Detect which cell encompasses the target text, then output its (X, Y) center coordinate. 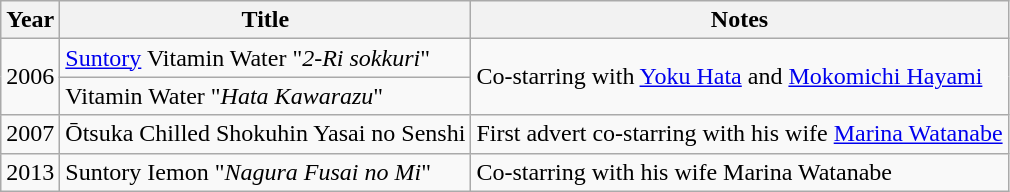
Co-starring with his wife Marina Watanabe (740, 172)
Vitamin Water "Hata Kawarazu" (266, 96)
Suntory Vitamin Water "2-Ri sokkuri" (266, 58)
Ōtsuka Chilled Shokuhin Yasai no Senshi (266, 134)
2006 (30, 77)
First advert co-starring with his wife Marina Watanabe (740, 134)
2013 (30, 172)
Suntory Iemon "Nagura Fusai no Mi" (266, 172)
Year (30, 20)
Title (266, 20)
Co-starring with Yoku Hata and Mokomichi Hayami (740, 77)
Notes (740, 20)
2007 (30, 134)
